Search for the cell housing the specified text and yield its (X, Y) center coordinate. 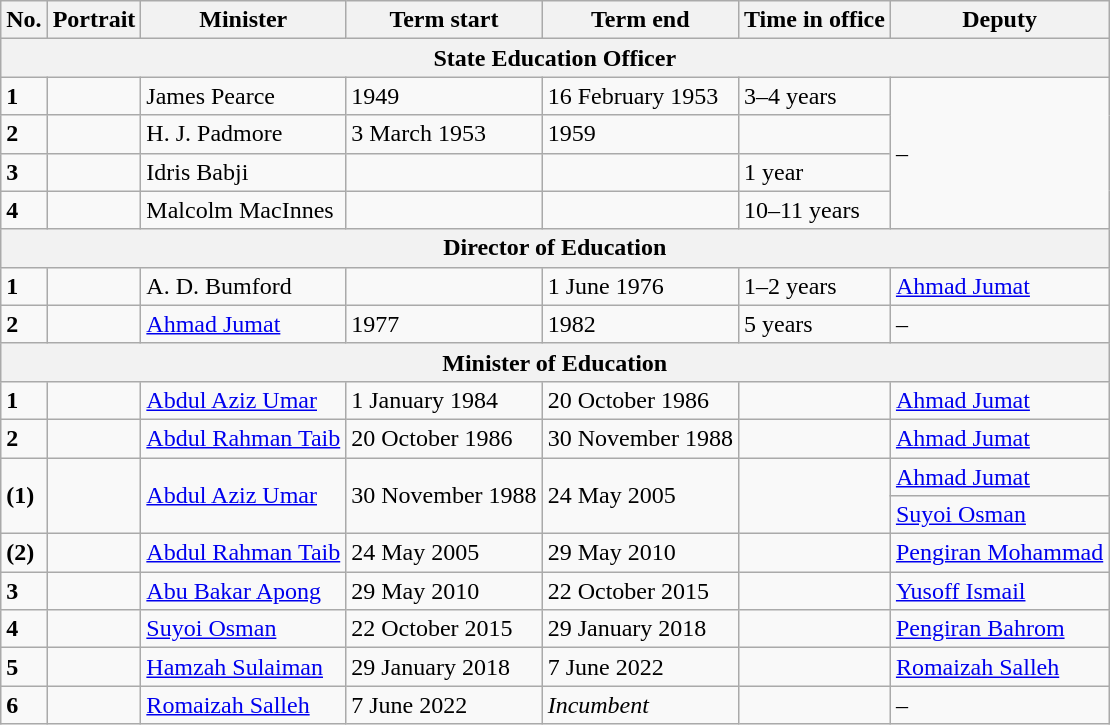
Minister (244, 20)
James Pearce (244, 96)
1 year (814, 172)
Yusoff Ismail (999, 591)
6 (24, 705)
1949 (444, 96)
16 February 1953 (640, 96)
3 March 1953 (444, 134)
State Education Officer (555, 58)
1–2 years (814, 286)
Idris Babji (244, 172)
1 January 1984 (444, 400)
1 June 1976 (640, 286)
Portrait (94, 20)
Minister of Education (555, 362)
No. (24, 20)
(2) (24, 553)
Malcolm MacInnes (244, 210)
(1) (24, 496)
A. D. Bumford (244, 286)
Time in office (814, 20)
10–11 years (814, 210)
H. J. Padmore (244, 134)
Pengiran Bahrom (999, 629)
1977 (444, 324)
Incumbent (640, 705)
3–4 years (814, 96)
Term start (444, 20)
5 years (814, 324)
1982 (640, 324)
Term end (640, 20)
Director of Education (555, 248)
Deputy (999, 20)
5 (24, 667)
1959 (640, 134)
Hamzah Sulaiman (244, 667)
Abu Bakar Apong (244, 591)
Pengiran Mohammad (999, 553)
